Extract the [X, Y] coordinate from the center of the cell holding the provided text.  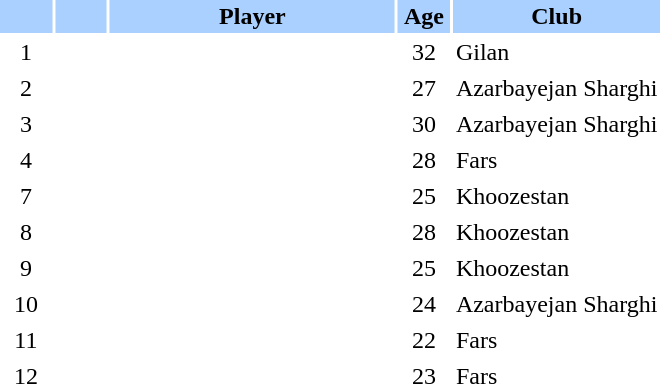
22 [424, 340]
Age [424, 16]
30 [424, 124]
7 [26, 196]
9 [26, 268]
27 [424, 88]
3 [26, 124]
11 [26, 340]
10 [26, 304]
32 [424, 52]
Player [252, 16]
4 [26, 160]
1 [26, 52]
8 [26, 232]
24 [424, 304]
2 [26, 88]
